For the text-containing cell, return its midpoint in (X, Y) coordinate format. 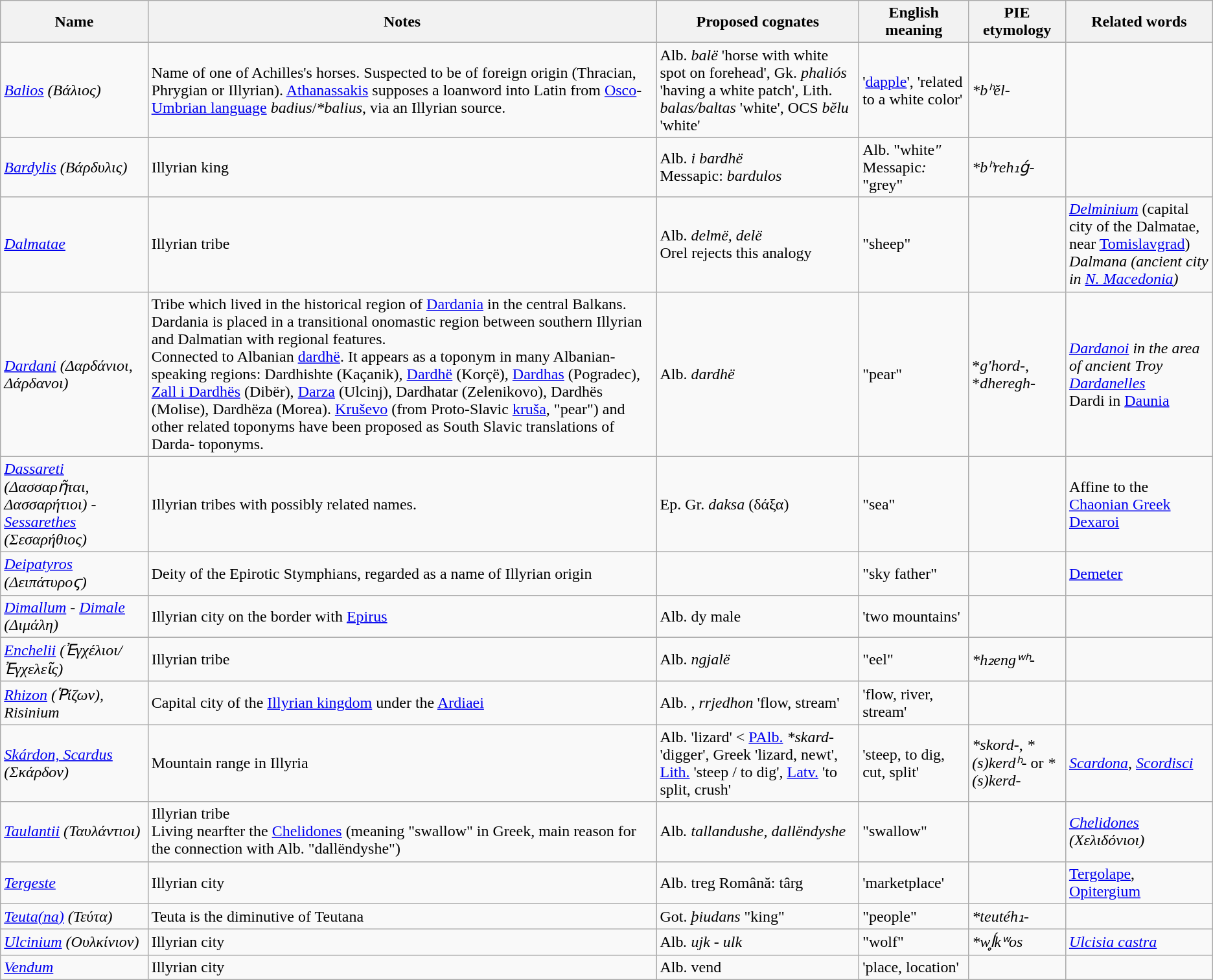
Enchelii (Ἐγχέλιοι/Ἐγχελεῖς) (74, 659)
Proposed cognates (758, 22)
PIE etymology (1017, 22)
Alb. i bardhëMessapic: bardulos (758, 167)
Alb. tallandushe, dallëndyshe (758, 832)
Rhizon (Ῥίζων), Risinium (74, 703)
*h₂engʷʰ- (1017, 659)
Ep. Gr. daksa (δάξα) (758, 504)
Capital city of the Illyrian kingdom under the Ardiaei (402, 703)
Mountain range in Illyria (402, 764)
Related words (1139, 22)
Chelidones (Χελιδόνιοι) (1139, 832)
Dardanoi in the area of ancient TroyDardanellesDardi in Daunia (1139, 374)
"sky father" (914, 574)
*bʰreh₁ǵ- (1017, 167)
Scardona, Scordisci (1139, 764)
Alb. delmë, delëOrel rejects this analogy (758, 244)
Vendum (74, 967)
Illyrian tribes with possibly related names. (402, 504)
Affine to the Chaonian Greek Dexaroi (1139, 504)
Notes (402, 22)
Alb. ngjalë (758, 659)
"pear" (914, 374)
'steep, to dig, cut, split' (914, 764)
Skárdon, Scardus (Σκάρδον) (74, 764)
Deipatyros (Δειπάτυροϛ) (74, 574)
Taulantii (Ταυλάντιοι) (74, 832)
Illyrian tribeLiving nearfter the Chelidones (meaning "swallow" in Greek, main reason for the connection with Alb. "dallëndyshe") (402, 832)
*teutéh₁- (1017, 916)
Tergeste (74, 883)
Alb. vend (758, 967)
Name (74, 22)
Bardylis (Βάρδυλις) (74, 167)
Teuta(na) (Τεύτα) (74, 916)
*wĺ̥kʷos (1017, 942)
Balios (Βάλιος) (74, 90)
Alb. "white"Messapic: "grey" (914, 167)
"wolf" (914, 942)
"sheep" (914, 244)
*bʰĕl- (1017, 90)
"swallow" (914, 832)
"sea" (914, 504)
Ulcisia castra (1139, 942)
Teuta is the diminutive of Teutana (402, 916)
*g'hord-, *dheregh- (1017, 374)
Dimallum - Dimale (Διμάλη) (74, 616)
Delminium (capital city of the Dalmatae, near Tomislavgrad)Dalmana (ancient city in N. Macedonia) (1139, 244)
'two mountains' (914, 616)
'marketplace' (914, 883)
Demeter (1139, 574)
"eel" (914, 659)
English meaning (914, 22)
Got. þiudans "king" (758, 916)
"people" (914, 916)
'place, location' (914, 967)
Alb. dardhë (758, 374)
Deity of the Epirotic Stymphians, regarded as a name of Illyrian origin (402, 574)
Dardani (Δαρδάνιοι, Δάρδανοι) (74, 374)
Alb. dy male (758, 616)
Alb. ujk - ulk (758, 942)
Dassareti (Δασσαρῆται, Δασσαρήτιοι) - Sessarethes (Σεσαρήθιος) (74, 504)
Alb. balë 'horse with white spot on forehead', Gk. phaliós 'having a white patch', Lith. balas/baltas 'white', OCS bĕlu 'white' (758, 90)
Dalmatae (74, 244)
Illyrian king (402, 167)
'dapple', 'related to a white color' (914, 90)
Tergolape, Opitergium (1139, 883)
Ulcinium (Ουλκίνιον) (74, 942)
Alb. , rrjedhon 'flow, stream' (758, 703)
Illyrian city on the border with Epirus (402, 616)
'flow, river, stream' (914, 703)
Alb. treg Română: târg (758, 883)
*skord-, *(s)kerdʰ- or *(s)kerd- (1017, 764)
Alb. 'lizard' < PAlb. *skard- 'digger', Greek 'lizard, newt', Lith. 'steep / to dig', Latv. 'to split, crush' (758, 764)
